Extract the (x, y) coordinate from the center of the cell holding the provided text.  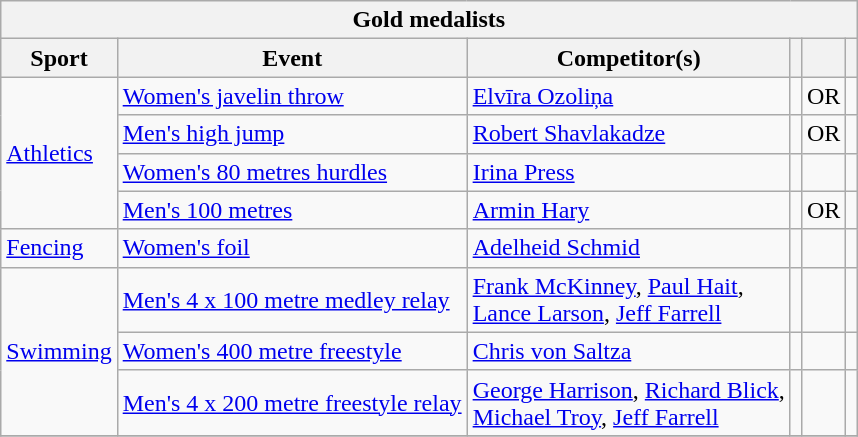
Elvīra Ozoliņa (628, 96)
Men's 4 x 200 metre freestyle relay (292, 402)
Competitor(s) (628, 58)
Sport (59, 58)
Irina Press (628, 172)
Women's foil (292, 248)
Chris von Saltza (628, 351)
Athletics (59, 153)
Men's 4 x 100 metre medley relay (292, 300)
Men's 100 metres (292, 210)
Men's high jump (292, 134)
Fencing (59, 248)
Gold medalists (429, 20)
Adelheid Schmid (628, 248)
Women's 400 metre freestyle (292, 351)
George Harrison, Richard Blick, Michael Troy, Jeff Farrell (628, 402)
Frank McKinney, Paul Hait, Lance Larson, Jeff Farrell (628, 300)
Robert Shavlakadze (628, 134)
Event (292, 58)
Swimming (59, 351)
Armin Hary (628, 210)
Women's javelin throw (292, 96)
Women's 80 metres hurdles (292, 172)
